For the text-containing cell, return its midpoint in (X, Y) coordinate format. 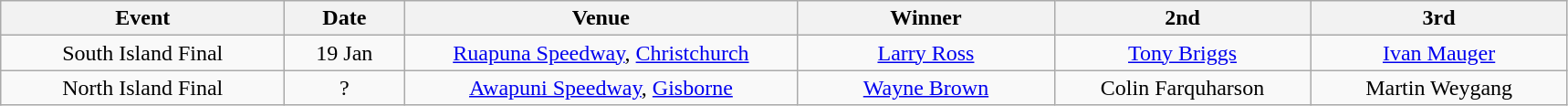
Venue (601, 18)
Wayne Brown (925, 88)
South Island Final (142, 53)
Colin Farquharson (1183, 88)
Ruapuna Speedway, Christchurch (601, 53)
19 Jan (345, 53)
? (345, 88)
2nd (1183, 18)
Tony Briggs (1183, 53)
Martin Weygang (1438, 88)
Event (142, 18)
North Island Final (142, 88)
Larry Ross (925, 53)
Ivan Mauger (1438, 53)
Awapuni Speedway, Gisborne (601, 88)
Date (345, 18)
3rd (1438, 18)
Winner (925, 18)
